For the text-containing cell, return its midpoint in (x, y) coordinate format. 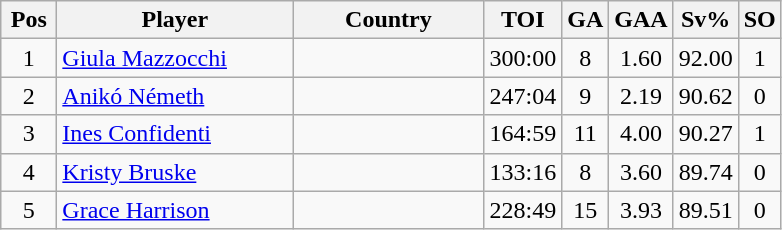
228:49 (523, 210)
90.62 (706, 96)
GA (586, 20)
Country (388, 20)
2.19 (641, 96)
Anikó Németh (175, 96)
5 (29, 210)
1.60 (641, 58)
9 (586, 96)
SO (760, 20)
Sv% (706, 20)
89.51 (706, 210)
2 (29, 96)
TOI (523, 20)
89.74 (706, 172)
92.00 (706, 58)
Kristy Bruske (175, 172)
4.00 (641, 134)
Pos (29, 20)
GAA (641, 20)
Ines Confidenti (175, 134)
247:04 (523, 96)
133:16 (523, 172)
11 (586, 134)
90.27 (706, 134)
3.93 (641, 210)
300:00 (523, 58)
Giula Mazzocchi (175, 58)
164:59 (523, 134)
3.60 (641, 172)
Grace Harrison (175, 210)
3 (29, 134)
Player (175, 20)
4 (29, 172)
15 (586, 210)
